From the cell containing the given text, extract its center point as (x, y) coordinate. 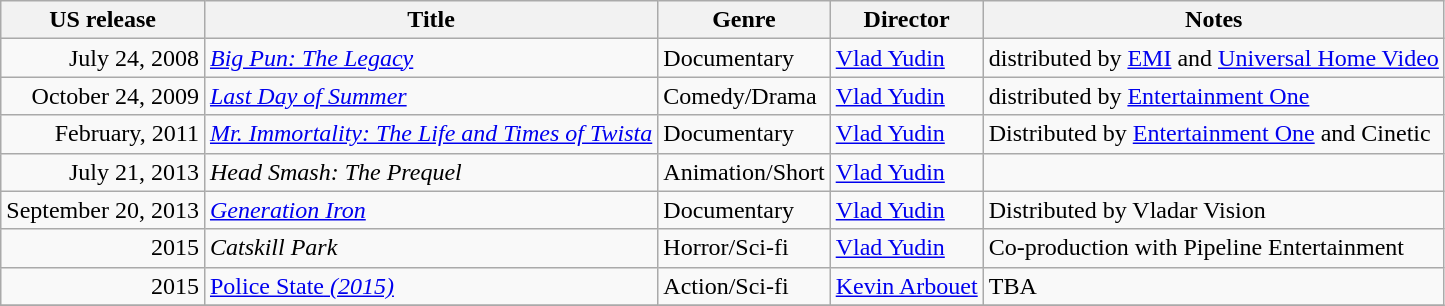
Genre (744, 20)
Notes (1214, 20)
Kevin Arbouet (906, 286)
distributed by Entertainment One (1214, 96)
September 20, 2013 (103, 210)
July 24, 2008 (103, 58)
Title (430, 20)
February, 2011 (103, 134)
US release (103, 20)
Last Day of Summer (430, 96)
Action/Sci-fi (744, 286)
Horror/Sci-fi (744, 248)
Animation/Short (744, 172)
Generation Iron (430, 210)
Distributed by Entertainment One and Cinetic (1214, 134)
July 21, 2013 (103, 172)
Director (906, 20)
October 24, 2009 (103, 96)
Co-production with Pipeline Entertainment (1214, 248)
distributed by EMI and Universal Home Video (1214, 58)
TBA (1214, 286)
Head Smash: The Prequel (430, 172)
Police State (2015) (430, 286)
Distributed by Vladar Vision (1214, 210)
Mr. Immortality: The Life and Times of Twista (430, 134)
Catskill Park (430, 248)
Comedy/Drama (744, 96)
Big Pun: The Legacy (430, 58)
